Find where the given text appears and provide that cell's center as [x, y] coordinate. 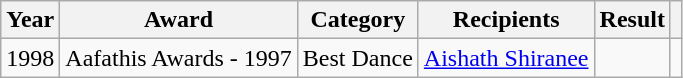
Category [358, 20]
Aafathis Awards - 1997 [178, 58]
Recipients [506, 20]
Award [178, 20]
Aishath Shiranee [506, 58]
Year [30, 20]
Result [632, 20]
1998 [30, 58]
Best Dance [358, 58]
